Pinpoint the cell where the given text exists, returning its (X, Y) midpoint coordinate. 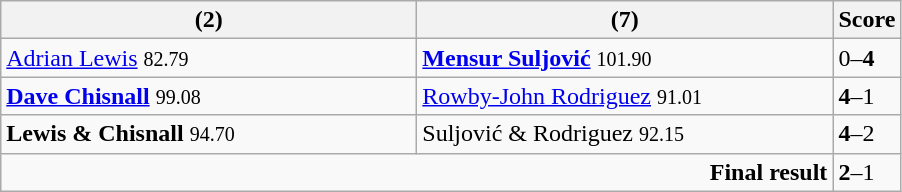
Lewis & Chisnall 94.70 (209, 134)
Final result (417, 172)
2–1 (867, 172)
Mensur Suljović 101.90 (625, 58)
Adrian Lewis 82.79 (209, 58)
Score (867, 20)
4–2 (867, 134)
0–4 (867, 58)
Suljović & Rodriguez 92.15 (625, 134)
Dave Chisnall 99.08 (209, 96)
(2) (209, 20)
(7) (625, 20)
4–1 (867, 96)
Rowby-John Rodriguez 91.01 (625, 96)
